Identify which cell holds the provided text, then report its (x, y) central coordinate. 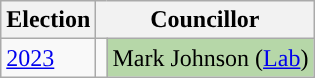
Mark Johnson (Lab) (210, 58)
Councillor (205, 20)
Election (48, 20)
2023 (48, 58)
